Output the (X, Y) coordinate of the center of the cell containing the given text.  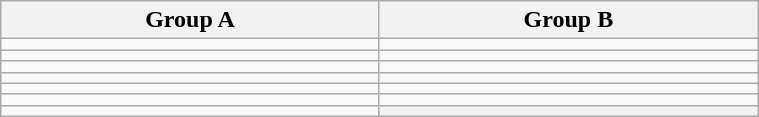
Group B (568, 20)
Group A (190, 20)
